Scan for the cell matching the given text and deliver its [x, y] coordinate at center. 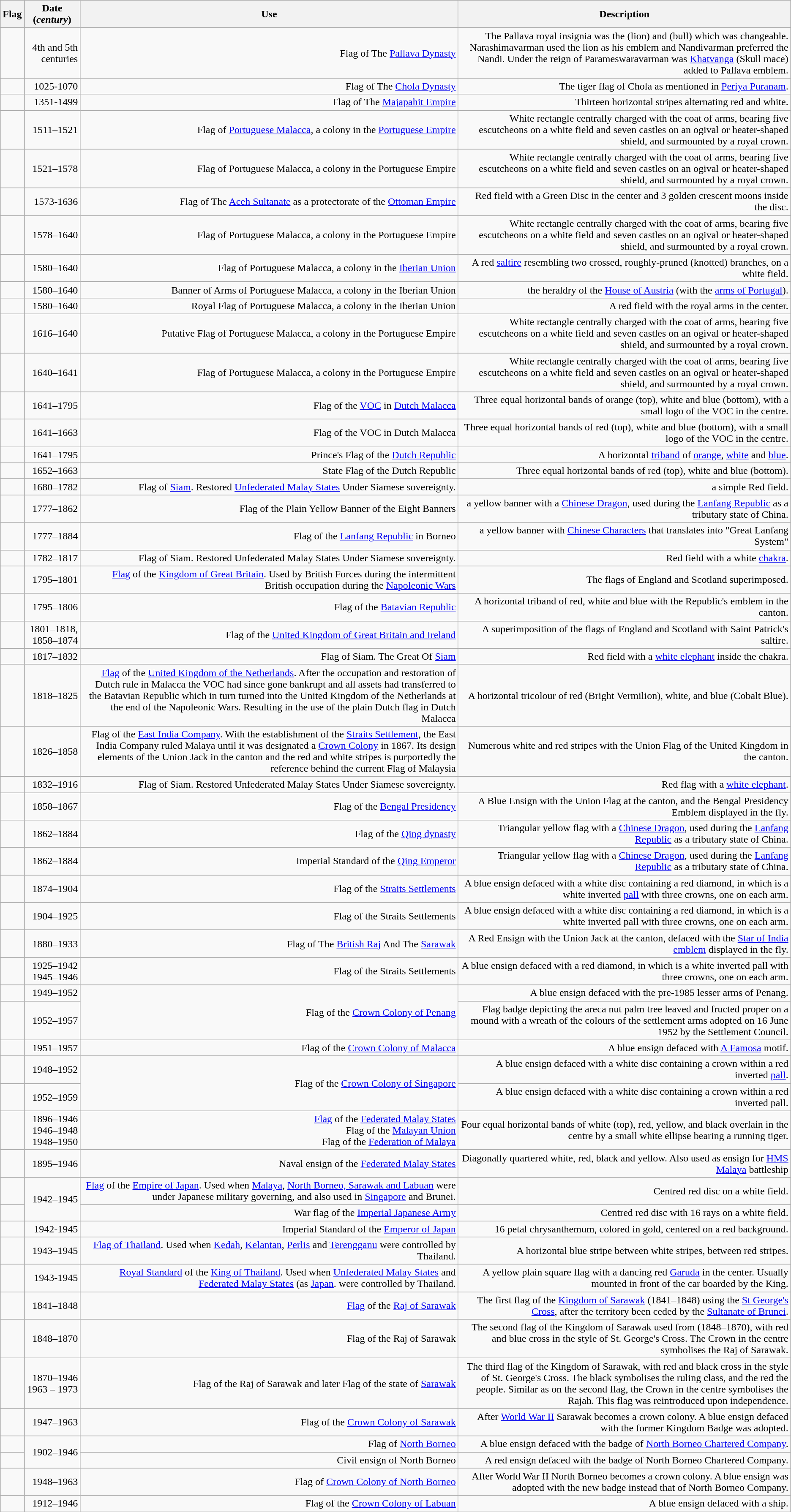
Flag of the Crown Colony of Singapore [270, 1083]
A Red Ensign with the Union Jack at the canton, defaced with the Star of India emblem displayed in the fly. [625, 944]
16 petal chrysanthemum, colored in gold, centered on a red background. [625, 1229]
Flag of the Federated Malay StatesFlag of the Malayan UnionFlag of the Federation of Malaya [270, 1130]
Thirteen horizontal stripes alternating red and white. [625, 102]
Centred red disc with 16 rays on a white field. [625, 1213]
A horizontal blue stripe between white stripes, between red stripes. [625, 1251]
a yellow banner with a Chinese Dragon, used during the Lanfang Republic as a tributary state of China. [625, 509]
Flag of Crown Colony of North Borneo [270, 1482]
Flag of the Crown Colony of Penang [270, 1012]
1680–1782 [52, 487]
Red field with a Green Disc in the center and 3 golden crescent moons inside the disc. [625, 202]
1826–1858 [52, 751]
A red saltire resembling two crossed, roughly-pruned (knotted) branches, on a white field. [625, 268]
1858–1867 [52, 806]
Flag of The Aceh Sultanate as a protectorate of the Ottoman Empire [270, 202]
1942-1945 [52, 1229]
The first flag of the Kingdom of Sarawak (1841–1848) using the St George's Cross, after the territory been ceded by the Sultanate of Brunei. [625, 1306]
After World War II Sarawak becomes a crown colony. A blue ensign defaced with the former Kingdom Badge was adopted. [625, 1422]
1616–1640 [52, 333]
Flag of the Plain Yellow Banner of the Eight Banners [270, 509]
1578–1640 [52, 235]
Flag of the United Kingdom of Great Britain and Ireland [270, 634]
Banner of Arms of Portuguese Malacca, a colony in the Iberian Union [270, 290]
Flag of the Crown Colony of Sarawak [270, 1422]
Flag of Siam. The Great Of Siam [270, 656]
1801–1818, 1858–1874 [52, 634]
1777–1884 [52, 536]
Naval ensign of the Federated Malay States [270, 1163]
A horizontal tricolour of red (Bright Vermilion), white, and blue (Cobalt Blue). [625, 695]
1817–1832 [52, 656]
Date (century) [52, 14]
Flag of The Chola Dynasty [270, 86]
1641–1663 [52, 433]
A Blue Ensign with the Union Flag at the canton, and the Bengal Presidency Emblem displayed in the fly. [625, 806]
Flag of Portuguese Malacca, a colony in the Iberian Union [270, 268]
1912–1946 [52, 1504]
1880–1933 [52, 944]
1943-1945 [52, 1278]
Numerous white and red stripes with the Union Flag of the United Kingdom in the canton. [625, 751]
4th and 5th centuries [52, 53]
Prince's Flag of the Dutch Republic [270, 455]
A horizontal triband of red, white and blue with the Republic's emblem in the canton. [625, 607]
1777–1862 [52, 509]
Flag of North Borneo [270, 1444]
Flag of The Pallava Dynasty [270, 53]
A superimposition of the flags of England and Scotland with Saint Patrick's saltire. [625, 634]
Four equal horizontal bands of white (top), red, yellow, and black overlain in the centre by a small white ellipse bearing a running tiger. [625, 1130]
Flag of the Raj of Sarawak and later Flag of the state of Sarawak [270, 1384]
Flag of the Batavian Republic [270, 607]
1902–1946 [52, 1452]
A red field with the royal arms in the center. [625, 306]
Putative Flag of Portuguese Malacca, a colony in the Portuguese Empire [270, 333]
1942–1945 [52, 1199]
1948–1963 [52, 1482]
The flags of England and Scotland superimposed. [625, 579]
Centred red disc on a white field. [625, 1191]
A yellow plain square flag with a dancing red Garuda in the center. Usually mounted in front of the car boarded by the King. [625, 1278]
Flag of The Majapahit Empire [270, 102]
a yellow banner with Chinese Characters that translates into "Great Lanfang System" [625, 536]
1874–1904 [52, 889]
1573-1636 [52, 202]
A blue ensign defaced with the pre-1985 lesser arms of Penang. [625, 993]
Use [270, 14]
Red field with a white elephant inside the chakra. [625, 656]
Royal Flag of Portuguese Malacca, a colony in the Iberian Union [270, 306]
1832–1916 [52, 784]
1818–1825 [52, 695]
1511–1521 [52, 130]
1896–19461946–19481948–1950 [52, 1130]
1948–1952 [52, 1069]
1951–1957 [52, 1048]
Flag [12, 14]
the heraldry of the House of Austria (with the arms of Portugal). [625, 290]
Flag of the Crown Colony of Labuan [270, 1504]
Flag of the Lanfang Republic in Borneo [270, 536]
1949–1952 [52, 993]
a simple Red field. [625, 487]
1640–1641 [52, 373]
A blue ensign defaced with a ship. [625, 1504]
1652–1663 [52, 471]
Flag of The British Raj And The Sarawak [270, 944]
War flag of the Imperial Japanese Army [270, 1213]
State Flag of the Dutch Republic [270, 471]
A red ensign defaced with the badge of North Borneo Chartered Company. [625, 1460]
Flag of the Qing dynasty [270, 834]
A horizontal triband of orange, white and blue. [625, 455]
Imperial Standard of the Emperor of Japan [270, 1229]
Flag of Thailand. Used when Kedah, Kelantan, Perlis and Terengganu were controlled by Thailand. [270, 1251]
1025-1070 [52, 86]
1943–1945 [52, 1251]
1947–1963 [52, 1422]
Civil ensign of North Borneo [270, 1460]
1841–1848 [52, 1306]
The tiger flag of Chola as mentioned in Periya Puranam. [625, 86]
Three equal horizontal bands of orange (top), white and blue (bottom), with a small logo of the VOC in the centre. [625, 405]
Red field with a white chakra. [625, 558]
1521–1578 [52, 169]
Imperial Standard of the Qing Emperor [270, 862]
1782–1817 [52, 558]
Diagonally quartered white, red, black and yellow. Also used as ensign for HMS Malaya battleship [625, 1163]
Flag of the Kingdom of Great Britain. Used by British Forces during the intermittent British occupation during the Napoleonic Wars [270, 579]
A blue ensign defaced with the badge of North Borneo Chartered Company. [625, 1444]
1925–19421945–1946 [52, 971]
A blue ensign defaced with a red diamond, in which is a white inverted pall with three crowns, one on each arm. [625, 971]
1848–1870 [52, 1339]
Three equal horizontal bands of red (top), white and blue (bottom). [625, 471]
1870–1946 1963 – 1973 [52, 1384]
1952–1957 [52, 1020]
1904–1925 [52, 916]
1795–1801 [52, 579]
1795–1806 [52, 607]
Red flag with a white elephant. [625, 784]
After World War II North Borneo becomes a crown colony. A blue ensign was adopted with the new badge instead that of North Borneo Company. [625, 1482]
Description [625, 14]
A blue ensign defaced with A Famosa motif. [625, 1048]
Three equal horizontal bands of red (top), white and blue (bottom), with a small logo of the VOC in the centre. [625, 433]
1895–1946 [52, 1163]
1952–1959 [52, 1097]
Royal Standard of the King of Thailand. Used when Unfederated Malay States and Federated Malay States (as Japan. were controlled by Thailand. [270, 1278]
1351-1499 [52, 102]
Flag of the Crown Colony of Malacca [270, 1048]
Flag of the Bengal Presidency [270, 806]
